Detect which cell encompasses the target text, then output its (X, Y) center coordinate. 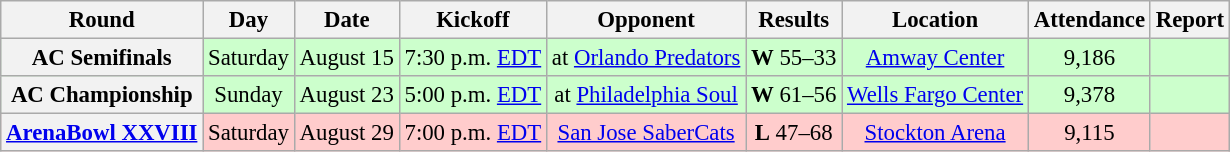
7:30 p.m. EDT (472, 58)
AC Championship (102, 95)
Amway Center (936, 58)
L 47–68 (794, 133)
August 29 (346, 133)
Results (794, 20)
at Philadelphia Soul (646, 95)
9,186 (1089, 58)
Location (936, 20)
Wells Fargo Center (936, 95)
Day (249, 20)
Attendance (1089, 20)
at Orlando Predators (646, 58)
5:00 p.m. EDT (472, 95)
W 61–56 (794, 95)
9,115 (1089, 133)
W 55–33 (794, 58)
ArenaBowl XXVIII (102, 133)
Round (102, 20)
Kickoff (472, 20)
AC Semifinals (102, 58)
7:00 p.m. EDT (472, 133)
Sunday (249, 95)
Report (1190, 20)
Opponent (646, 20)
August 23 (346, 95)
Stockton Arena (936, 133)
San Jose SaberCats (646, 133)
August 15 (346, 58)
Date (346, 20)
9,378 (1089, 95)
